Search for the cell housing the specified text and yield its [x, y] center coordinate. 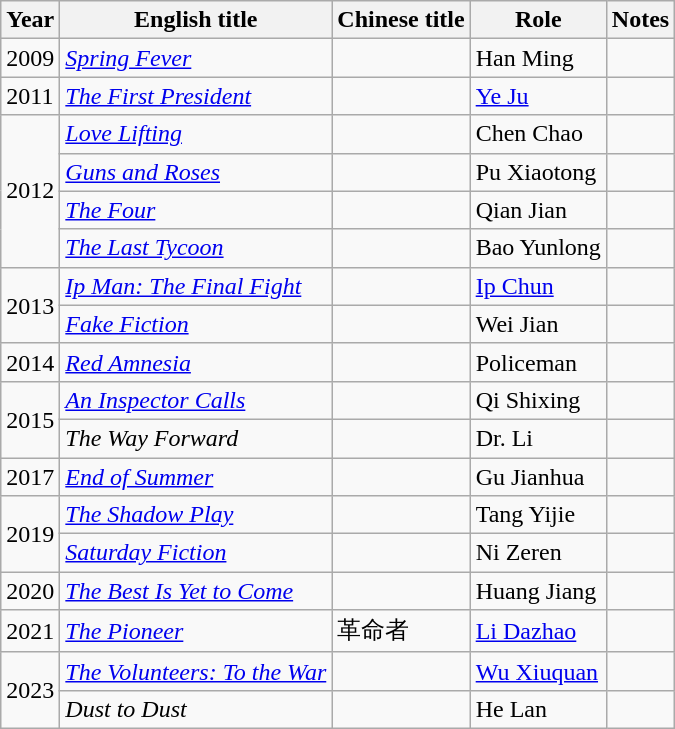
Guns and Roses [196, 172]
Red Amnesia [196, 362]
2021 [30, 632]
The Last Tycoon [196, 248]
Fake Fiction [196, 324]
Han Ming [538, 58]
2015 [30, 419]
Dr. Li [538, 438]
2020 [30, 591]
2017 [30, 477]
Chen Chao [538, 134]
He Lan [538, 709]
Ye Ju [538, 96]
Qi Shixing [538, 400]
2011 [30, 96]
Bao Yunlong [538, 248]
革命者 [401, 632]
2013 [30, 305]
Ni Zeren [538, 553]
Ip Chun [538, 286]
Gu Jianhua [538, 477]
2012 [30, 191]
2019 [30, 534]
End of Summer [196, 477]
Saturday Fiction [196, 553]
Ip Man: The Final Fight [196, 286]
2009 [30, 58]
The Way Forward [196, 438]
The Pioneer [196, 632]
The Volunteers: To the War [196, 671]
Chinese title [401, 20]
2014 [30, 362]
Love Lifting [196, 134]
An Inspector Calls [196, 400]
Year [30, 20]
Role [538, 20]
English title [196, 20]
2023 [30, 690]
The Shadow Play [196, 515]
Notes [640, 20]
Pu Xiaotong [538, 172]
The First President [196, 96]
Spring Fever [196, 58]
Wu Xiuquan [538, 671]
Qian Jian [538, 210]
The Four [196, 210]
Policeman [538, 362]
Tang Yijie [538, 515]
The Best Is Yet to Come [196, 591]
Huang Jiang [538, 591]
Dust to Dust [196, 709]
Li Dazhao [538, 632]
Wei Jian [538, 324]
